Scan for the cell matching the given text and deliver its (X, Y) coordinate at center. 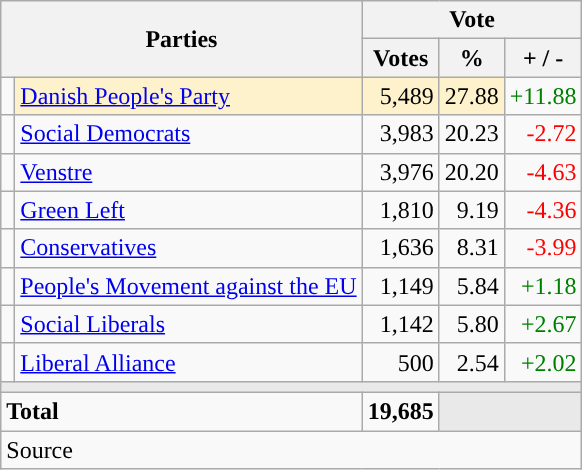
9.19 (472, 210)
Danish People's Party (188, 96)
Total (182, 411)
+2.02 (543, 362)
Social Liberals (188, 324)
3,976 (400, 172)
People's Movement against the EU (188, 286)
Conservatives (188, 248)
5.80 (472, 324)
1,149 (400, 286)
-4.63 (543, 172)
-4.36 (543, 210)
Votes (400, 58)
% (472, 58)
+1.18 (543, 286)
20.20 (472, 172)
Social Democrats (188, 134)
2.54 (472, 362)
5.84 (472, 286)
1,636 (400, 248)
8.31 (472, 248)
1,142 (400, 324)
-2.72 (543, 134)
+11.88 (543, 96)
19,685 (400, 411)
20.23 (472, 134)
Venstre (188, 172)
Parties (182, 39)
5,489 (400, 96)
3,983 (400, 134)
+ / - (543, 58)
Source (292, 449)
500 (400, 362)
Vote (472, 20)
Liberal Alliance (188, 362)
+2.67 (543, 324)
1,810 (400, 210)
-3.99 (543, 248)
Green Left (188, 210)
27.88 (472, 96)
